Search for the cell housing the specified text and yield its (x, y) center coordinate. 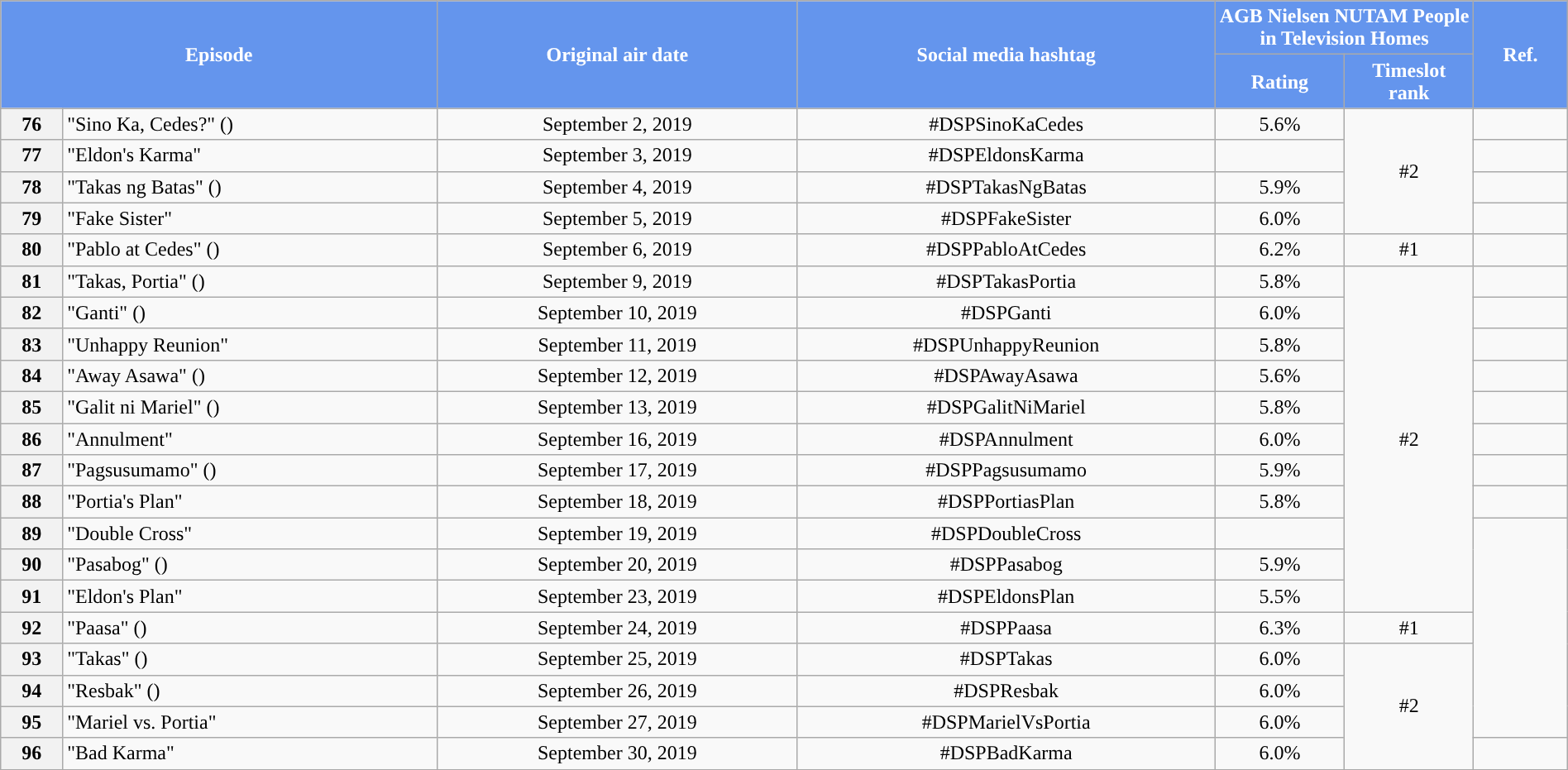
"Eldon's Plan" (250, 596)
September 13, 2019 (617, 407)
"Ganti" () (250, 313)
84 (31, 375)
#DSPTakasPortia (1006, 281)
September 11, 2019 (617, 344)
6.2% (1279, 250)
"Pasabog" () (250, 565)
#DSPUnhappyReunion (1006, 344)
90 (31, 565)
#DSPGalitNiMariel (1006, 407)
6.3% (1279, 628)
#DSPEldonsPlan (1006, 596)
September 17, 2019 (617, 471)
"Resbak" () (250, 691)
86 (31, 439)
#DSPMarielVsPortia (1006, 722)
#DSPPabloAtCedes (1006, 250)
#DSPPasabog (1006, 565)
#DSPAwayAsawa (1006, 375)
September 16, 2019 (617, 439)
#DSPGanti (1006, 313)
"Annulment" (250, 439)
Original air date (617, 55)
September 30, 2019 (617, 753)
September 25, 2019 (617, 659)
92 (31, 628)
September 26, 2019 (617, 691)
96 (31, 753)
September 23, 2019 (617, 596)
80 (31, 250)
#DSPPortiasPlan (1006, 502)
"Pagsusumamo" () (250, 471)
#DSPPagsusumamo (1006, 471)
"Paasa" () (250, 628)
"Takas, Portia" () (250, 281)
#DSPTakas (1006, 659)
September 19, 2019 (617, 533)
"Portia's Plan" (250, 502)
89 (31, 533)
"Mariel vs. Portia" (250, 722)
"Double Cross" (250, 533)
#DSPTakasNgBatas (1006, 187)
94 (31, 691)
September 18, 2019 (617, 502)
"Fake Sister" (250, 218)
78 (31, 187)
77 (31, 155)
September 27, 2019 (617, 722)
"Unhappy Reunion" (250, 344)
September 6, 2019 (617, 250)
September 24, 2019 (617, 628)
83 (31, 344)
September 2, 2019 (617, 124)
#DSPFakeSister (1006, 218)
81 (31, 281)
79 (31, 218)
September 5, 2019 (617, 218)
82 (31, 313)
#DSPEldonsKarma (1006, 155)
87 (31, 471)
#DSPSinoKaCedes (1006, 124)
Social media hashtag (1006, 55)
Ref. (1520, 55)
AGB Nielsen NUTAM People in Television Homes (1345, 28)
"Bad Karma" (250, 753)
"Takas ng Batas" () (250, 187)
95 (31, 722)
91 (31, 596)
#DSPResbak (1006, 691)
September 4, 2019 (617, 187)
93 (31, 659)
#DSPBadKarma (1006, 753)
September 12, 2019 (617, 375)
Timeslotrank (1409, 81)
"Sino Ka, Cedes?" () (250, 124)
"Galit ni Mariel" () (250, 407)
September 9, 2019 (617, 281)
5.5% (1279, 596)
"Away Asawa" () (250, 375)
"Takas" () (250, 659)
September 20, 2019 (617, 565)
76 (31, 124)
"Pablo at Cedes" () (250, 250)
85 (31, 407)
88 (31, 502)
Episode (219, 55)
#DSPDoubleCross (1006, 533)
"Eldon's Karma" (250, 155)
#DSPAnnulment (1006, 439)
September 3, 2019 (617, 155)
Rating (1279, 81)
September 10, 2019 (617, 313)
#DSPPaasa (1006, 628)
